Provide the (x, y) coordinate of the cell's center where the given text is located.  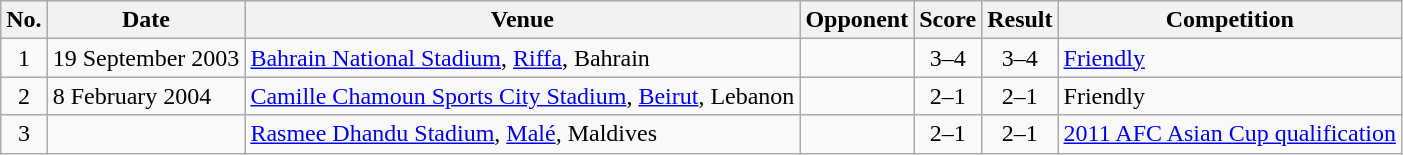
Venue (522, 20)
Camille Chamoun Sports City Stadium, Beirut, Lebanon (522, 96)
Date (146, 20)
Result (1020, 20)
2 (24, 96)
Bahrain National Stadium, Riffa, Bahrain (522, 58)
Score (948, 20)
8 February 2004 (146, 96)
Opponent (857, 20)
Competition (1230, 20)
2011 AFC Asian Cup qualification (1230, 134)
1 (24, 58)
3 (24, 134)
19 September 2003 (146, 58)
No. (24, 20)
Rasmee Dhandu Stadium, Malé, Maldives (522, 134)
